Identify which cell holds the provided text, then report its [X, Y] central coordinate. 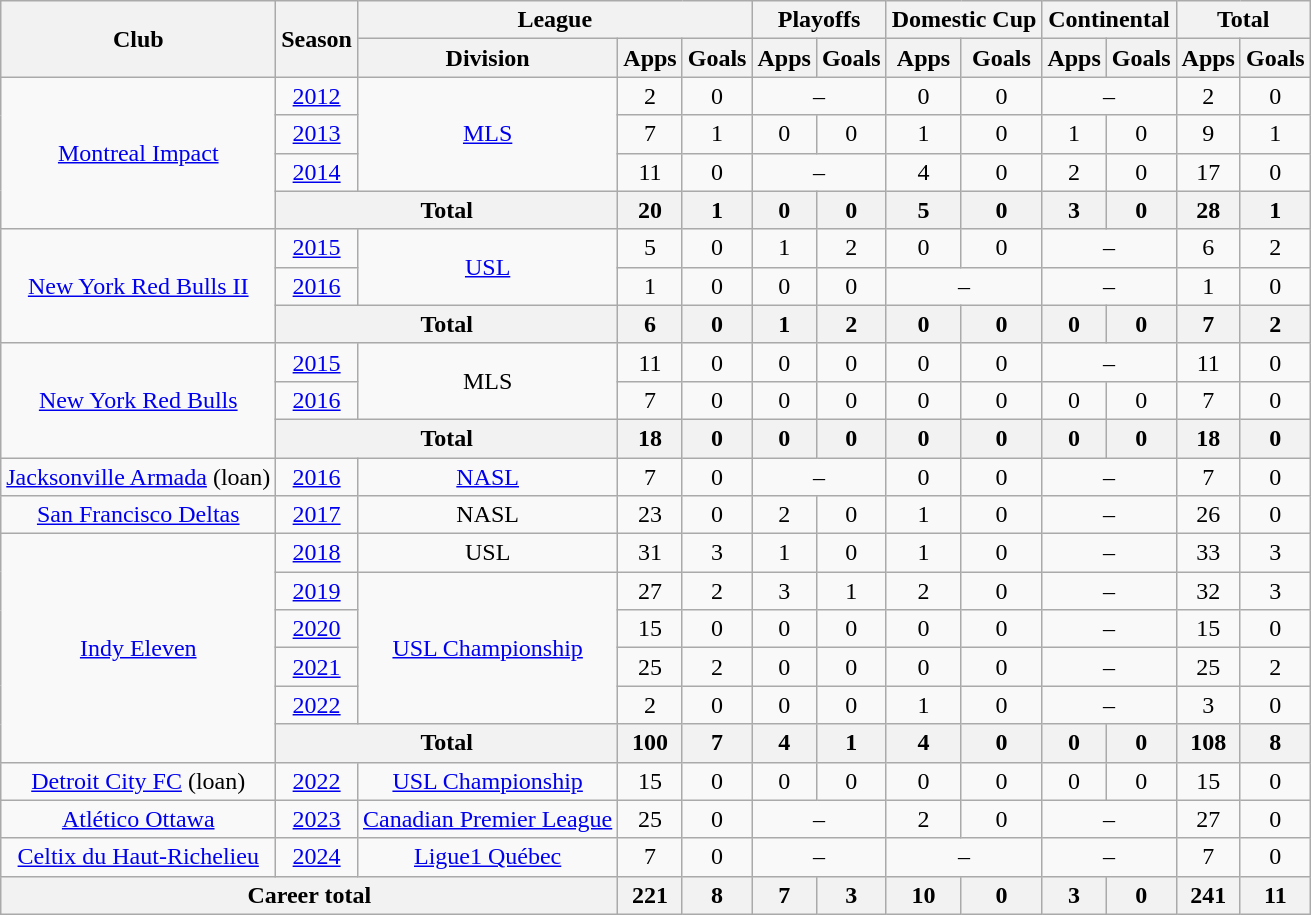
17 [1208, 172]
221 [650, 895]
New York Red Bulls II [138, 286]
Ligue1 Québec [487, 857]
Club [138, 39]
Canadian Premier League [487, 819]
2020 [317, 629]
Playoffs [819, 20]
2021 [317, 667]
San Francisco Deltas [138, 515]
2013 [317, 134]
9 [1208, 134]
Continental [1109, 20]
23 [650, 515]
2023 [317, 819]
Division [487, 58]
108 [1208, 743]
28 [1208, 210]
New York Red Bulls [138, 400]
10 [924, 895]
Jacksonville Armada (loan) [138, 477]
Montreal Impact [138, 153]
Atlético Ottawa [138, 819]
33 [1208, 553]
Indy Eleven [138, 648]
26 [1208, 515]
Detroit City FC (loan) [138, 781]
2017 [317, 515]
2024 [317, 857]
Career total [310, 895]
100 [650, 743]
31 [650, 553]
2012 [317, 96]
2019 [317, 591]
Season [317, 39]
Domestic Cup [964, 20]
20 [650, 210]
32 [1208, 591]
League [554, 20]
2014 [317, 172]
241 [1208, 895]
Celtix du Haut-Richelieu [138, 857]
2018 [317, 553]
